Extract the [x, y] coordinate from the center of the cell holding the provided text.  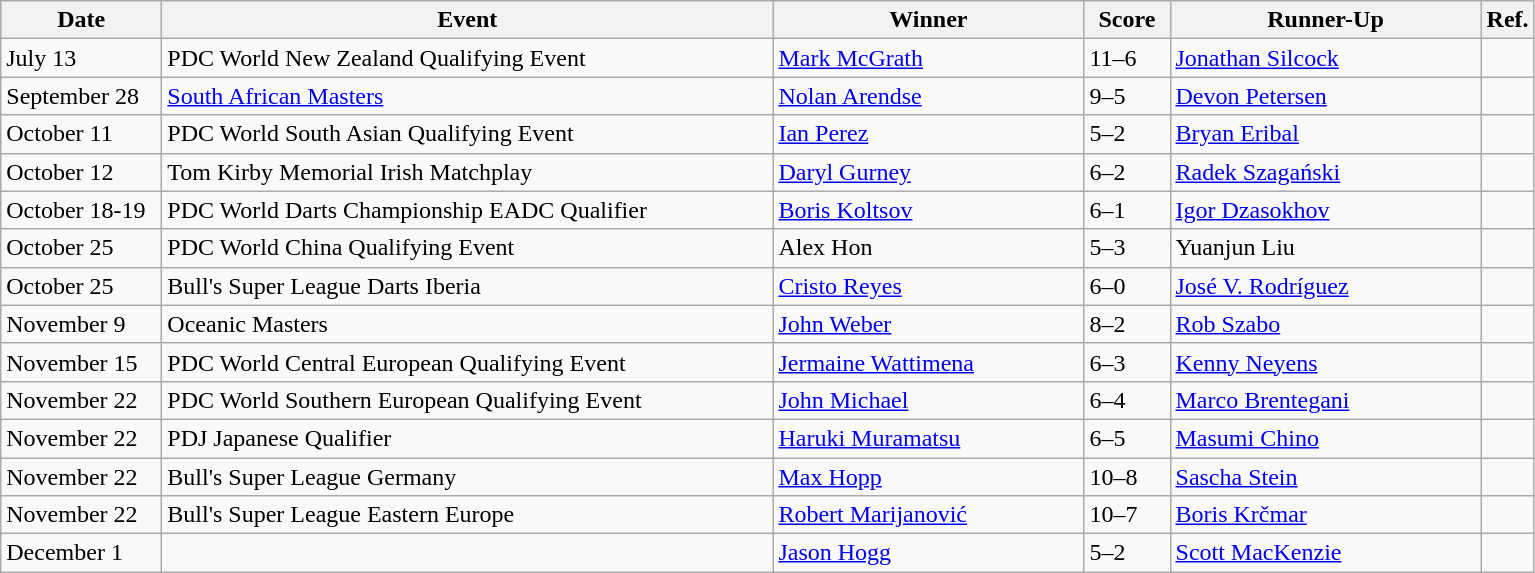
Radek Szagański [1326, 172]
Rob Szabo [1326, 324]
Runner-Up [1326, 20]
6–2 [1127, 172]
July 13 [82, 58]
Bull's Super League Darts Iberia [468, 286]
Ref. [1508, 20]
PDC World New Zealand Qualifying Event [468, 58]
José V. Rodríguez [1326, 286]
11–6 [1127, 58]
December 1 [82, 553]
Max Hopp [928, 477]
PDC World South Asian Qualifying Event [468, 134]
South African Masters [468, 96]
6–4 [1127, 400]
October 18-19 [82, 210]
Event [468, 20]
Scott MacKenzie [1326, 553]
Nolan Arendse [928, 96]
Jonathan Silcock [1326, 58]
Bull's Super League Eastern Europe [468, 515]
October 12 [82, 172]
6–0 [1127, 286]
Yuanjun Liu [1326, 248]
6–1 [1127, 210]
Jason Hogg [928, 553]
Marco Brentegani [1326, 400]
Bryan Eribal [1326, 134]
10–8 [1127, 477]
September 28 [82, 96]
PDC World Central European Qualifying Event [468, 362]
November 15 [82, 362]
Boris Koltsov [928, 210]
Mark McGrath [928, 58]
Devon Petersen [1326, 96]
Ian Perez [928, 134]
Cristo Reyes [928, 286]
November 9 [82, 324]
8–2 [1127, 324]
Bull's Super League Germany [468, 477]
PDC World Darts Championship EADC Qualifier [468, 210]
Kenny Neyens [1326, 362]
Date [82, 20]
Oceanic Masters [468, 324]
Daryl Gurney [928, 172]
PDC World Southern European Qualifying Event [468, 400]
Boris Krčmar [1326, 515]
9–5 [1127, 96]
Winner [928, 20]
Masumi Chino [1326, 438]
PDJ Japanese Qualifier [468, 438]
John Michael [928, 400]
6–3 [1127, 362]
John Weber [928, 324]
Robert Marijanović [928, 515]
10–7 [1127, 515]
Alex Hon [928, 248]
October 11 [82, 134]
PDC World China Qualifying Event [468, 248]
Score [1127, 20]
5–3 [1127, 248]
Tom Kirby Memorial Irish Matchplay [468, 172]
Haruki Muramatsu [928, 438]
6–5 [1127, 438]
Sascha Stein [1326, 477]
Jermaine Wattimena [928, 362]
Igor Dzasokhov [1326, 210]
